Find where the given text appears and provide that cell's center as [x, y] coordinate. 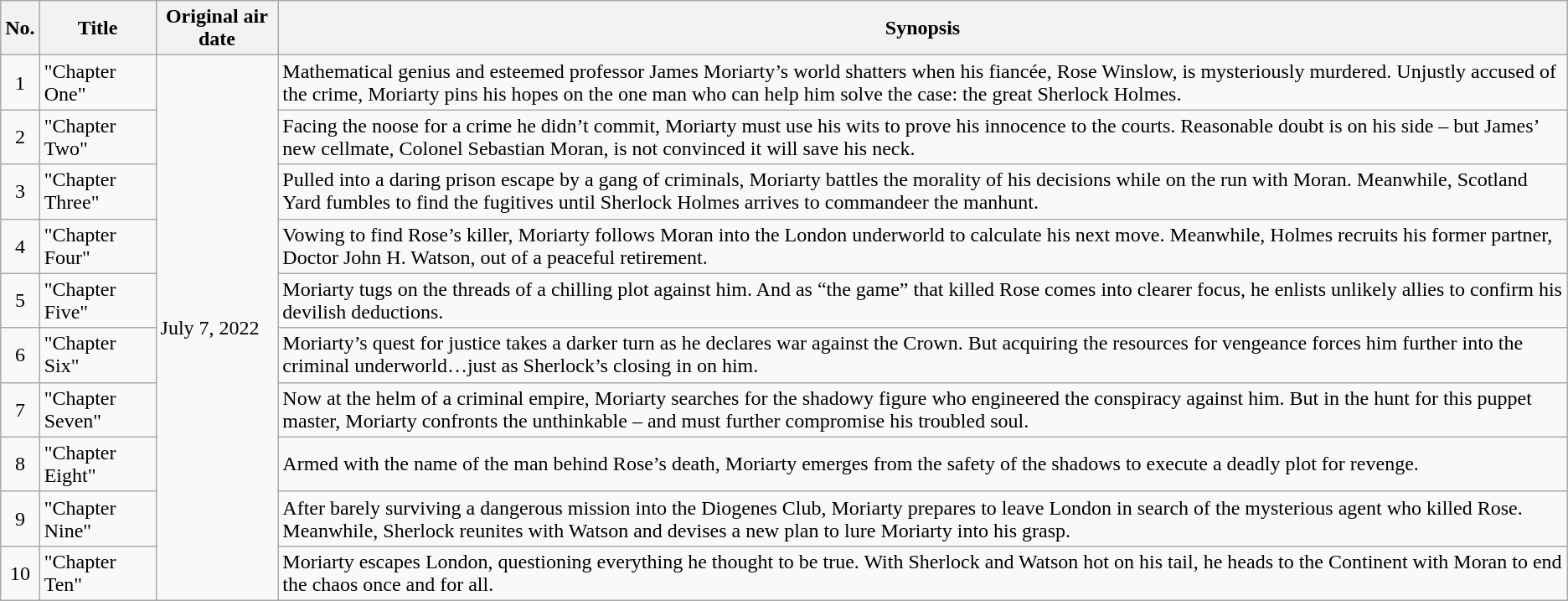
"Chapter Nine" [97, 518]
7 [20, 409]
10 [20, 573]
"Chapter Three" [97, 191]
8 [20, 464]
"Chapter Four" [97, 246]
"Chapter Six" [97, 355]
"Chapter Ten" [97, 573]
Synopsis [923, 28]
Armed with the name of the man behind Rose’s death, Moriarty emerges from the safety of the shadows to execute a deadly plot for revenge. [923, 464]
2 [20, 137]
5 [20, 300]
3 [20, 191]
No. [20, 28]
1 [20, 82]
6 [20, 355]
"Chapter One" [97, 82]
Original air date [217, 28]
"Chapter Seven" [97, 409]
"Chapter Eight" [97, 464]
9 [20, 518]
Title [97, 28]
"Chapter Two" [97, 137]
July 7, 2022 [217, 329]
4 [20, 246]
"Chapter Five" [97, 300]
